Determine the (X, Y) coordinate at the center of the cell enclosing the given text.  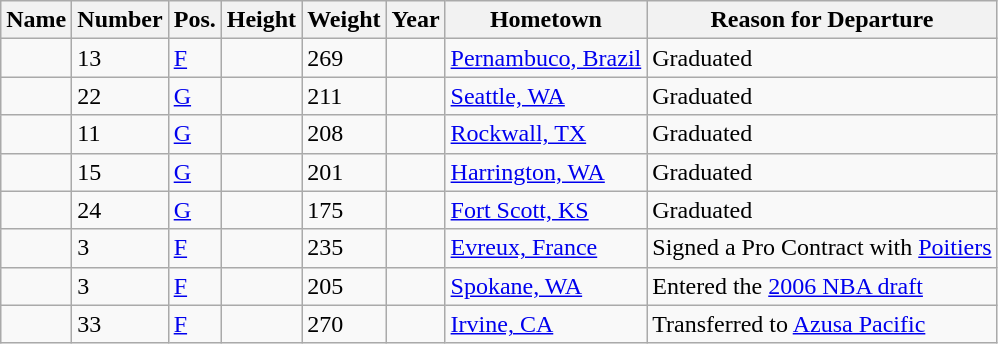
Pos. (194, 20)
Height (261, 20)
Seattle, WA (546, 96)
Pernambuco, Brazil (546, 58)
13 (120, 58)
Number (120, 20)
11 (120, 134)
24 (120, 210)
Hometown (546, 20)
201 (344, 172)
205 (344, 286)
270 (344, 324)
Reason for Departure (822, 20)
175 (344, 210)
Spokane, WA (546, 286)
Transferred to Azusa Pacific (822, 324)
Signed a Pro Contract with Poitiers (822, 248)
Name (36, 20)
15 (120, 172)
Irvine, CA (546, 324)
Evreux, France (546, 248)
208 (344, 134)
33 (120, 324)
Fort Scott, KS (546, 210)
235 (344, 248)
22 (120, 96)
Weight (344, 20)
Year (416, 20)
Entered the 2006 NBA draft (822, 286)
269 (344, 58)
Harrington, WA (546, 172)
Rockwall, TX (546, 134)
211 (344, 96)
